Find where the given text appears and provide that cell's center as (x, y) coordinate. 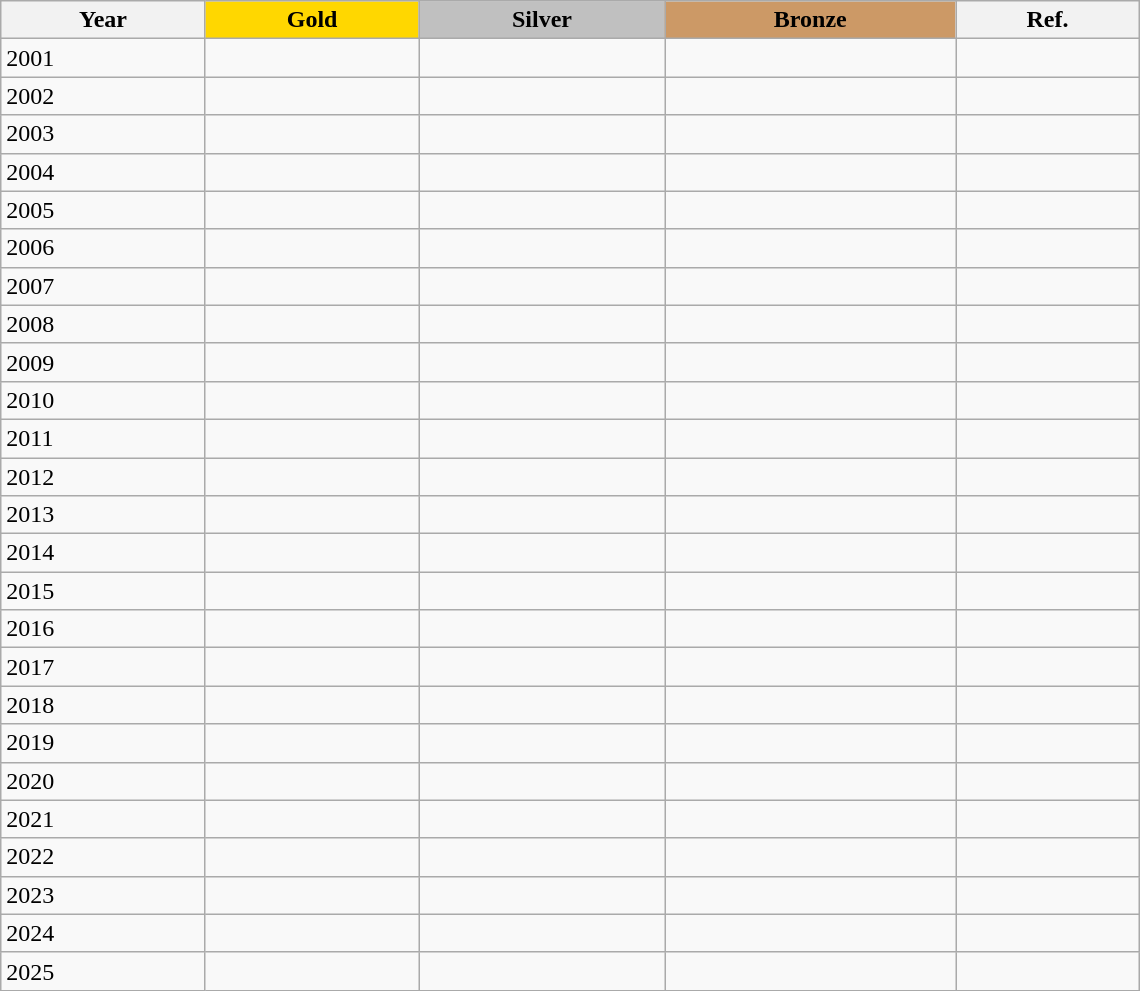
2009 (103, 362)
2018 (103, 705)
2019 (103, 743)
2015 (103, 591)
2006 (103, 248)
2008 (103, 324)
Gold (312, 20)
2004 (103, 172)
2005 (103, 210)
2017 (103, 667)
2012 (103, 477)
2013 (103, 515)
2010 (103, 400)
2007 (103, 286)
2011 (103, 438)
Silver (542, 20)
2020 (103, 781)
2023 (103, 895)
2021 (103, 819)
2016 (103, 629)
2002 (103, 96)
2025 (103, 971)
2001 (103, 58)
Year (103, 20)
Ref. (1048, 20)
Bronze (810, 20)
2024 (103, 933)
2003 (103, 134)
2022 (103, 857)
2014 (103, 553)
